Output the [X, Y] coordinate of the center of the cell containing the given text.  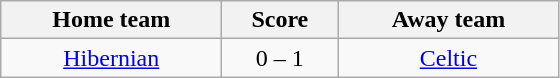
Home team [112, 20]
Celtic [448, 58]
Score [280, 20]
Hibernian [112, 58]
Away team [448, 20]
0 – 1 [280, 58]
